Search for the cell housing the specified text and yield its [X, Y] center coordinate. 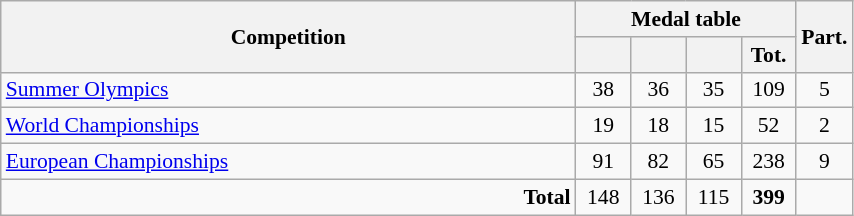
World Championships [288, 126]
19 [604, 126]
2 [824, 126]
115 [714, 197]
82 [658, 162]
109 [768, 90]
148 [604, 197]
136 [658, 197]
Total [288, 197]
European Championships [288, 162]
5 [824, 90]
9 [824, 162]
Tot. [768, 55]
52 [768, 126]
238 [768, 162]
Medal table [686, 19]
Summer Olympics [288, 90]
18 [658, 126]
35 [714, 90]
36 [658, 90]
91 [604, 162]
38 [604, 90]
15 [714, 126]
399 [768, 197]
Competition [288, 36]
Part. [824, 36]
65 [714, 162]
